Pinpoint the cell where the given text exists, returning its [x, y] midpoint coordinate. 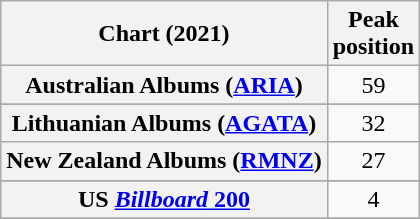
27 [373, 161]
59 [373, 85]
Peakposition [373, 34]
4 [373, 199]
32 [373, 123]
Australian Albums (ARIA) [164, 85]
Chart (2021) [164, 34]
Lithuanian Albums (AGATA) [164, 123]
US Billboard 200 [164, 199]
New Zealand Albums (RMNZ) [164, 161]
